Scan for the cell matching the given text and deliver its (X, Y) coordinate at center. 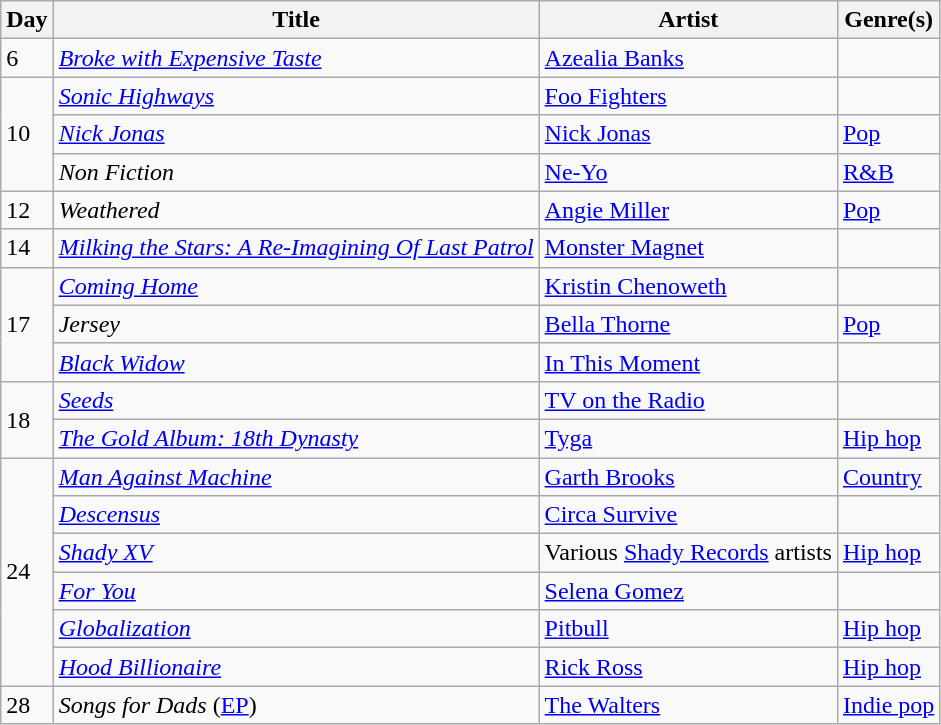
R&B (888, 172)
Coming Home (296, 286)
Globalization (296, 629)
Circa Survive (688, 515)
Rick Ross (688, 667)
Garth Brooks (688, 477)
Seeds (296, 400)
Country (888, 477)
The Gold Album: 18th Dynasty (296, 438)
Shady XV (296, 553)
The Walters (688, 705)
17 (27, 324)
Monster Magnet (688, 248)
Day (27, 20)
In This Moment (688, 362)
Tyga (688, 438)
Black Widow (296, 362)
Milking the Stars: A Re-Imagining Of Last Patrol (296, 248)
Descensus (296, 515)
Hood Billionaire (296, 667)
Angie Miller (688, 210)
Indie pop (888, 705)
12 (27, 210)
Various Shady Records artists (688, 553)
Pitbull (688, 629)
Broke with Expensive Taste (296, 58)
28 (27, 705)
Bella Thorne (688, 324)
Title (296, 20)
10 (27, 134)
18 (27, 419)
Kristin Chenoweth (688, 286)
For You (296, 591)
Man Against Machine (296, 477)
24 (27, 572)
Artist (688, 20)
Songs for Dads (EP) (296, 705)
Non Fiction (296, 172)
TV on the Radio (688, 400)
Ne-Yo (688, 172)
6 (27, 58)
Genre(s) (888, 20)
Sonic Highways (296, 96)
Weathered (296, 210)
Foo Fighters (688, 96)
Azealia Banks (688, 58)
Jersey (296, 324)
14 (27, 248)
Selena Gomez (688, 591)
